Locate the cell with the specified text and output its (x, y) center coordinate. 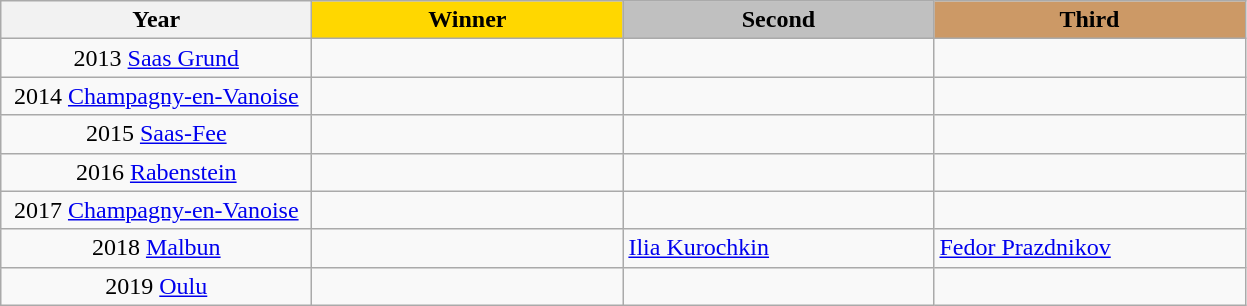
2014 Champagny-en-Vanoise (156, 96)
2018 Malbun (156, 248)
2017 Champagny-en-Vanoise (156, 210)
Third (1090, 20)
Year (156, 20)
Ilia Kurochkin (778, 248)
2015 Saas-Fee (156, 134)
Fedor Prazdnikov (1090, 248)
Second (778, 20)
2013 Saas Grund (156, 58)
2016 Rabenstein (156, 172)
2019 Oulu (156, 286)
Winner (468, 20)
